Return the (x, y) coordinate for the center point of the cell that contains the specified text.  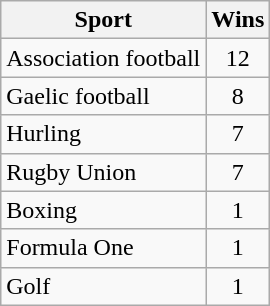
Sport (104, 20)
Gaelic football (104, 96)
Rugby Union (104, 172)
Hurling (104, 134)
Association football (104, 58)
Boxing (104, 210)
Wins (238, 20)
8 (238, 96)
Golf (104, 286)
Formula One (104, 248)
12 (238, 58)
